Pinpoint the cell where the given text exists, returning its (x, y) midpoint coordinate. 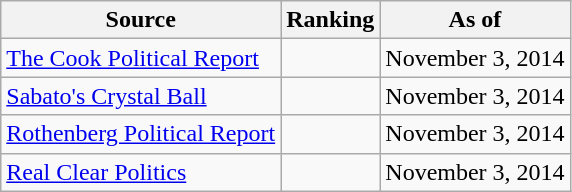
Real Clear Politics (141, 172)
Sabato's Crystal Ball (141, 96)
Rothenberg Political Report (141, 134)
As of (475, 20)
Ranking (330, 20)
Source (141, 20)
The Cook Political Report (141, 58)
